Return the [x, y] coordinate for the center point of the cell that contains the specified text.  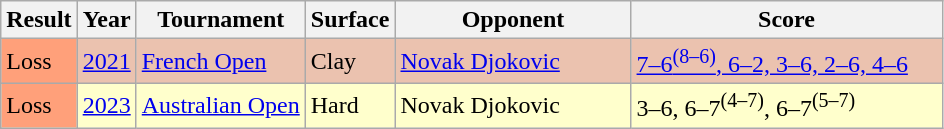
Score [786, 20]
Opponent [513, 20]
2021 [106, 62]
2023 [106, 106]
Surface [350, 20]
Year [106, 20]
Result [39, 20]
French Open [220, 62]
7–6(8–6), 6–2, 3–6, 2–6, 4–6 [786, 62]
Hard [350, 106]
Tournament [220, 20]
3–6, 6–7(4–7), 6–7(5–7) [786, 106]
Australian Open [220, 106]
Clay [350, 62]
